Identify which cell holds the provided text, then report its [X, Y] central coordinate. 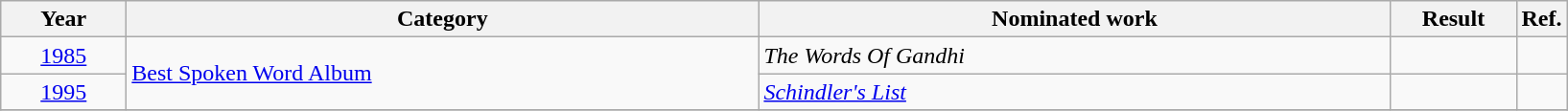
Schindler's List [1074, 92]
Best Spoken Word Album [443, 74]
Year [63, 19]
1985 [63, 55]
The Words Of Gandhi [1074, 55]
Ref. [1542, 19]
1995 [63, 92]
Nominated work [1074, 19]
Result [1454, 19]
Category [443, 19]
